Determine the [X, Y] coordinate at the center of the cell enclosing the given text.  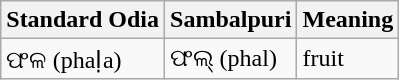
ଫଲ୍ (phal) [231, 59]
fruit [348, 59]
Sambalpuri [231, 20]
Meaning [348, 20]
Standard Odia [83, 20]
ଫଳ (phaḷa) [83, 59]
